Provide the (X, Y) coordinate of the cell's center where the given text is located.  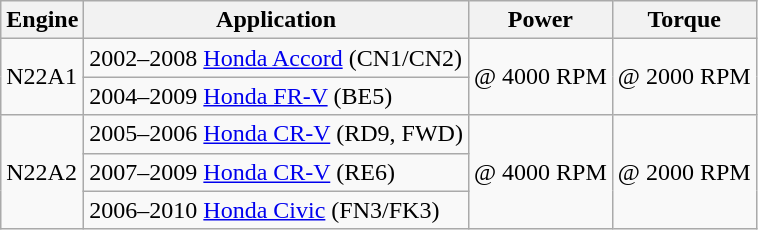
Application (276, 20)
2006–2010 Honda Civic (FN3/FK3) (276, 210)
Engine (42, 20)
2005–2006 Honda CR-V (RD9, FWD) (276, 134)
2007–2009 Honda CR-V (RE6) (276, 172)
N22A1 (42, 77)
N22A2 (42, 172)
2004–2009 Honda FR-V (BE5) (276, 96)
2002–2008 Honda Accord (CN1/CN2) (276, 58)
Torque (684, 20)
Power (540, 20)
